Provide the (X, Y) coordinate of the cell's center where the given text is located.  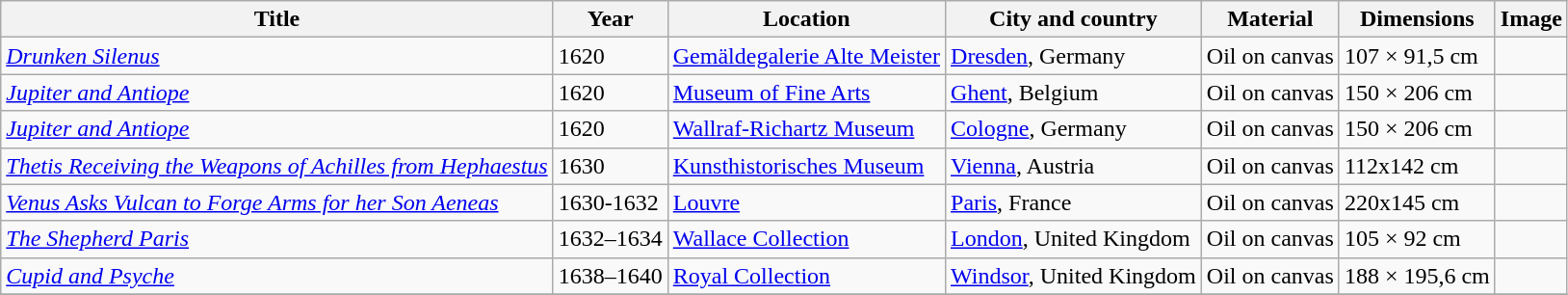
Venus Asks Vulcan to Forge Arms for her Son Aeneas (277, 202)
Paris, France (1074, 202)
Image (1531, 19)
Museum of Fine Arts (806, 93)
Location (806, 19)
Material (1269, 19)
Wallace Collection (806, 239)
Louvre (806, 202)
107 × 91,5 cm (1417, 56)
The Shepherd Paris (277, 239)
1630 (611, 166)
Dresden, Germany (1074, 56)
Drunken Silenus (277, 56)
188 × 195,6 cm (1417, 276)
1630-1632 (611, 202)
Thetis Receiving the Weapons of Achilles from Hephaestus (277, 166)
Cologne, Germany (1074, 129)
220x145 cm (1417, 202)
1638–1640 (611, 276)
Ghent, Belgium (1074, 93)
Dimensions (1417, 19)
City and country (1074, 19)
Year (611, 19)
Wallraf-Richartz Museum (806, 129)
112x142 cm (1417, 166)
London, United Kingdom (1074, 239)
Royal Collection (806, 276)
Title (277, 19)
Cupid and Psyche (277, 276)
Windsor, United Kingdom (1074, 276)
Kunsthistorisches Museum (806, 166)
105 × 92 cm (1417, 239)
Gemäldegalerie Alte Meister (806, 56)
Vienna, Austria (1074, 166)
1632–1634 (611, 239)
